Determine the [X, Y] coordinate at the center of the cell enclosing the given text.  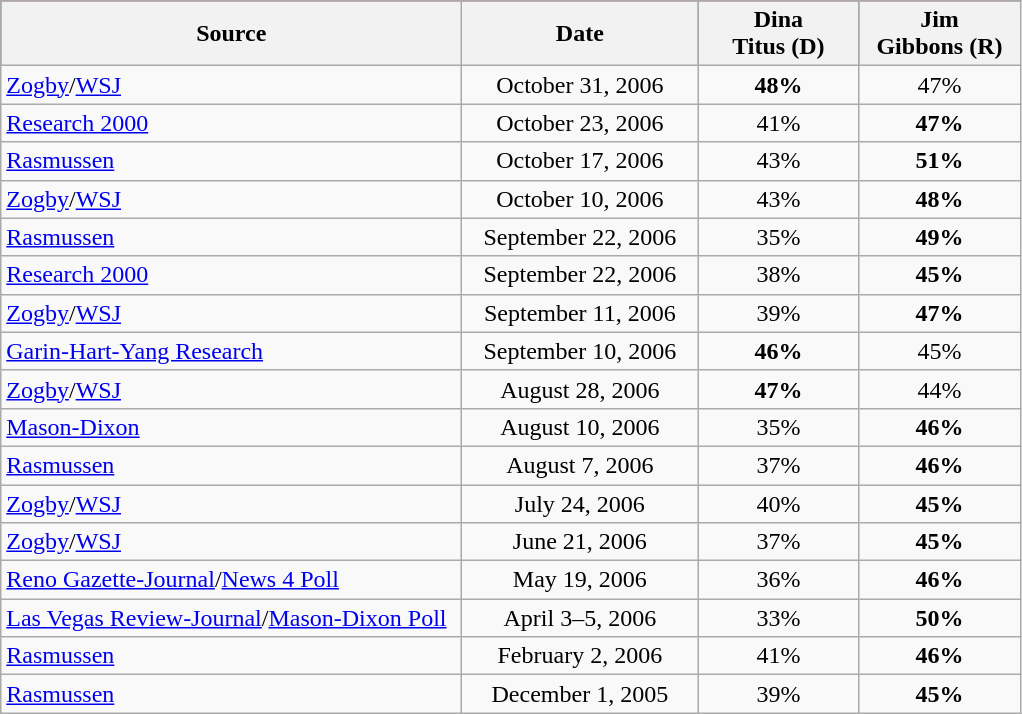
August 7, 2006 [580, 465]
October 10, 2006 [580, 199]
October 31, 2006 [580, 85]
JimGibbons (R) [940, 34]
33% [778, 618]
44% [940, 389]
July 24, 2006 [580, 503]
38% [778, 275]
40% [778, 503]
DinaTitus (D) [778, 34]
50% [940, 618]
Las Vegas Review-Journal/Mason-Dixon Poll [232, 618]
September 10, 2006 [580, 351]
36% [778, 580]
Source [232, 34]
September 11, 2006 [580, 313]
51% [940, 161]
Reno Gazette-Journal/News 4 Poll [232, 580]
October 17, 2006 [580, 161]
49% [940, 237]
February 2, 2006 [580, 656]
October 23, 2006 [580, 123]
Garin-Hart-Yang Research [232, 351]
Date [580, 34]
Mason-Dixon [232, 427]
April 3–5, 2006 [580, 618]
May 19, 2006 [580, 580]
June 21, 2006 [580, 542]
August 28, 2006 [580, 389]
August 10, 2006 [580, 427]
December 1, 2005 [580, 694]
